Return (x, y) of the center of cell containing provided text 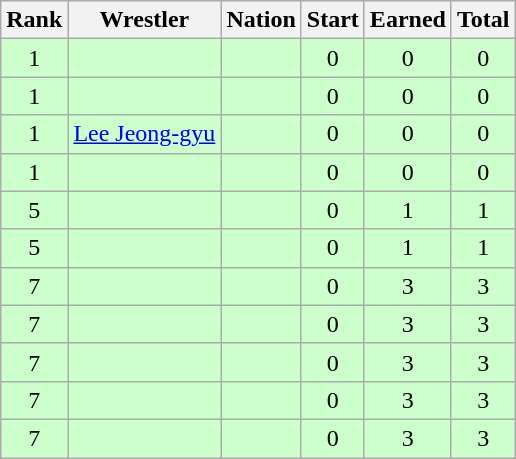
Total (483, 20)
Earned (408, 20)
Start (332, 20)
Rank (34, 20)
Wrestler (144, 20)
Nation (261, 20)
Lee Jeong-gyu (144, 134)
